Identify which cell holds the provided text, then report its [X, Y] central coordinate. 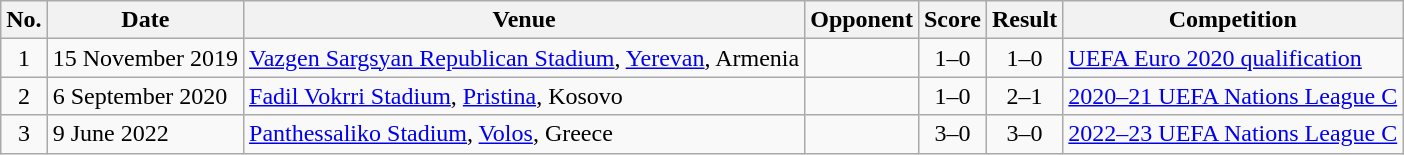
Venue [524, 20]
9 June 2022 [145, 134]
2–1 [1024, 96]
2 [24, 96]
6 September 2020 [145, 96]
Panthessaliko Stadium, Volos, Greece [524, 134]
2020–21 UEFA Nations League C [1233, 96]
Date [145, 20]
2022–23 UEFA Nations League C [1233, 134]
15 November 2019 [145, 58]
Result [1024, 20]
3 [24, 134]
Vazgen Sargsyan Republican Stadium, Yerevan, Armenia [524, 58]
No. [24, 20]
Opponent [862, 20]
Score [952, 20]
UEFA Euro 2020 qualification [1233, 58]
1 [24, 58]
Fadil Vokrri Stadium, Pristina, Kosovo [524, 96]
Competition [1233, 20]
